For the text-containing cell, return its midpoint in [x, y] coordinate format. 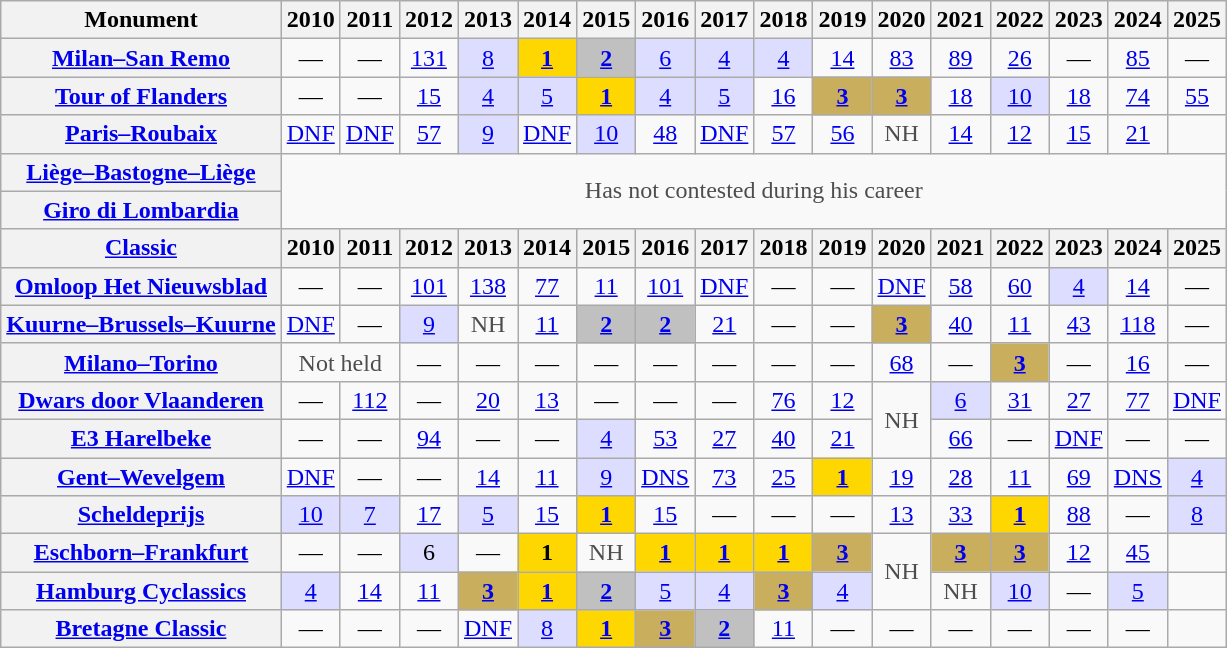
Paris–Roubaix [141, 134]
E3 Harelbeke [141, 438]
7 [370, 515]
Monument [141, 20]
25 [784, 477]
88 [1078, 515]
Kuurne–Brussels–Kuurne [141, 324]
76 [784, 400]
Hamburg Cyclassics [141, 591]
94 [428, 438]
43 [1078, 324]
26 [1020, 58]
Has not contested during his career [754, 191]
Milan–San Remo [141, 58]
Bretagne Classic [141, 629]
Giro di Lombardia [141, 210]
138 [488, 286]
19 [902, 477]
58 [960, 286]
53 [666, 438]
33 [960, 515]
Liège–Bastogne–Liège [141, 172]
Scheldeprijs [141, 515]
56 [842, 134]
Not held [340, 362]
85 [1138, 58]
Gent–Wevelgem [141, 477]
Omloop Het Nieuwsblad [141, 286]
83 [902, 58]
73 [724, 477]
118 [1138, 324]
20 [488, 400]
Milano–Torino [141, 362]
45 [1138, 553]
69 [1078, 477]
60 [1020, 286]
28 [960, 477]
Eschborn–Frankfurt [141, 553]
31 [1020, 400]
Classic [141, 248]
89 [960, 58]
55 [1196, 96]
68 [902, 362]
48 [666, 134]
74 [1138, 96]
17 [428, 515]
66 [960, 438]
Dwars door Vlaanderen [141, 400]
131 [428, 58]
112 [370, 400]
Tour of Flanders [141, 96]
